Search for the cell housing the specified text and yield its (x, y) center coordinate. 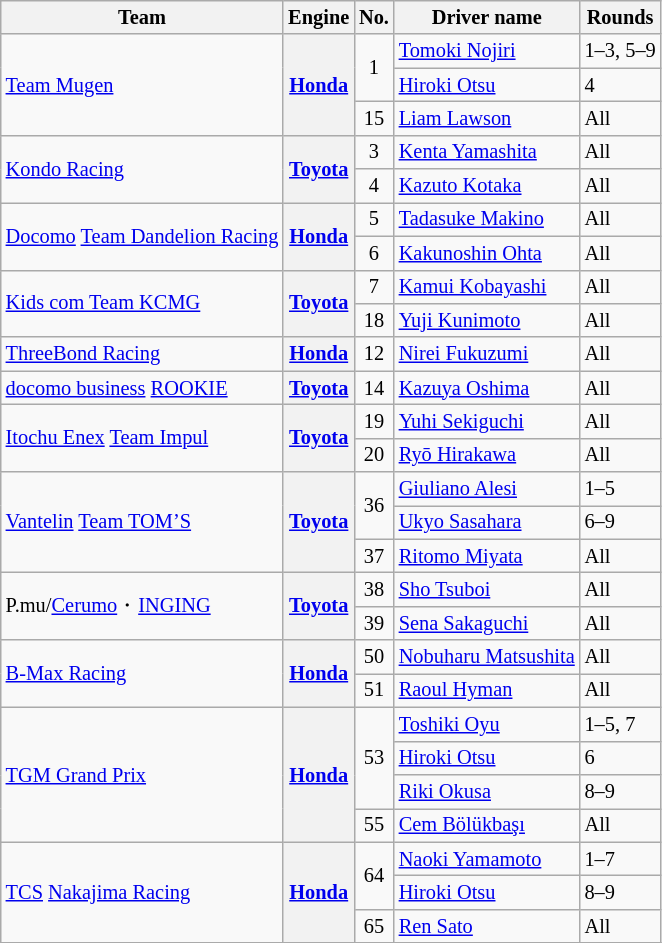
20 (374, 455)
Tomoki Nojiri (487, 51)
Yuji Kunimoto (487, 320)
Kakunoshin Ohta (487, 253)
1–5, 7 (620, 724)
Ryō Hirakawa (487, 455)
B-Max Racing (142, 674)
53 (374, 758)
ThreeBond Racing (142, 354)
Kazuto Kotaka (487, 186)
No. (374, 17)
Cem Bölükbaşı (487, 825)
37 (374, 556)
1 (374, 68)
Engine (318, 17)
Itochu Enex Team Impul (142, 438)
1–3, 5–9 (620, 51)
P.mu/Cerumo・INGING (142, 606)
Ritomo Miyata (487, 556)
Vantelin Team TOM’S (142, 522)
Raoul Hyman (487, 690)
Riki Okusa (487, 791)
15 (374, 118)
50 (374, 657)
64 (374, 876)
TGM Grand Prix (142, 774)
Kids com Team KCMG (142, 304)
7 (374, 287)
Naoki Yamamoto (487, 859)
Driver name (487, 17)
Yuhi Sekiguchi (487, 421)
12 (374, 354)
Ren Sato (487, 926)
Ukyo Sasahara (487, 522)
55 (374, 825)
Kenta Yamashita (487, 152)
docomo business ROOKIE (142, 388)
5 (374, 219)
TCS Nakajima Racing (142, 892)
Sho Tsuboi (487, 589)
Docomo Team Dandelion Racing (142, 236)
36 (374, 506)
1–5 (620, 489)
19 (374, 421)
6–9 (620, 522)
39 (374, 623)
Kondo Racing (142, 168)
Nirei Fukuzumi (487, 354)
1–7 (620, 859)
Liam Lawson (487, 118)
Team Mugen (142, 84)
14 (374, 388)
51 (374, 690)
Toshiki Oyu (487, 724)
Team (142, 17)
Nobuharu Matsushita (487, 657)
38 (374, 589)
Kamui Kobayashi (487, 287)
Sena Sakaguchi (487, 623)
18 (374, 320)
Tadasuke Makino (487, 219)
Kazuya Oshima (487, 388)
Giuliano Alesi (487, 489)
65 (374, 926)
3 (374, 152)
Rounds (620, 17)
